For the text-containing cell, return its midpoint in [x, y] coordinate format. 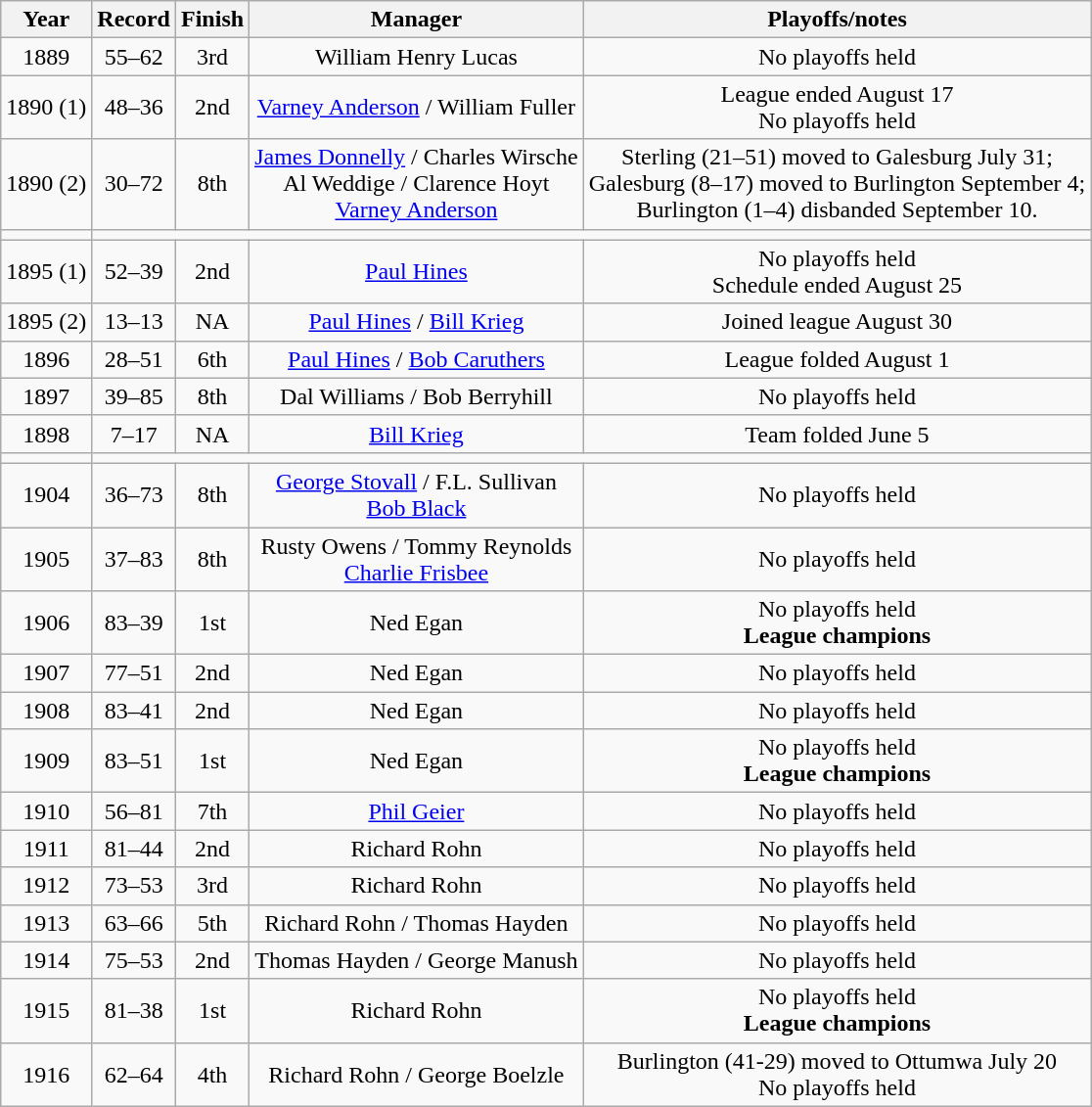
13–13 [134, 322]
Phil Geier [417, 811]
1915 [47, 1010]
1907 [47, 673]
Richard Rohn / George Boelzle [417, 1075]
73–53 [134, 886]
Bill Krieg [417, 434]
1905 [47, 558]
Manager [417, 20]
56–81 [134, 811]
81–38 [134, 1010]
George Stovall / F.L. Sullivan Bob Black [417, 495]
Rusty Owens / Tommy Reynolds Charlie Frisbee [417, 558]
James Donnelly / Charles Wirsche Al Weddige / Clarence HoytVarney Anderson [417, 184]
36–73 [134, 495]
Sterling (21–51) moved to Galesburg July 31; Galesburg (8–17) moved to Burlington September 4; Burlington (1–4) disbanded September 10. [838, 184]
1896 [47, 359]
6th [213, 359]
Year [47, 20]
83–51 [134, 761]
1897 [47, 396]
1904 [47, 495]
Finish [213, 20]
55–62 [134, 57]
William Henry Lucas [417, 57]
83–39 [134, 623]
5th [213, 923]
7th [213, 811]
1895 (2) [47, 322]
Dal Williams / Bob Berryhill [417, 396]
1906 [47, 623]
81–44 [134, 849]
Varney Anderson / William Fuller [417, 108]
Team folded June 5 [838, 434]
1908 [47, 711]
Thomas Hayden / George Manush [417, 960]
Paul Hines / Bill Krieg [417, 322]
1913 [47, 923]
7–17 [134, 434]
39–85 [134, 396]
48–36 [134, 108]
1898 [47, 434]
Richard Rohn / Thomas Hayden [417, 923]
62–64 [134, 1075]
1911 [47, 849]
77–51 [134, 673]
Record [134, 20]
1895 (1) [47, 272]
83–41 [134, 711]
1889 [47, 57]
1890 (2) [47, 184]
Joined league August 30 [838, 322]
League folded August 1 [838, 359]
1909 [47, 761]
Burlington (41-29) moved to Ottumwa July 20No playoffs held [838, 1075]
Paul Hines / Bob Caruthers [417, 359]
52–39 [134, 272]
Playoffs/notes [838, 20]
1890 (1) [47, 108]
37–83 [134, 558]
1914 [47, 960]
Paul Hines [417, 272]
75–53 [134, 960]
No playoffs held Schedule ended August 25 [838, 272]
30–72 [134, 184]
63–66 [134, 923]
1912 [47, 886]
28–51 [134, 359]
1916 [47, 1075]
League ended August 17No playoffs held [838, 108]
1910 [47, 811]
4th [213, 1075]
